Identify which cell holds the provided text, then report its [x, y] central coordinate. 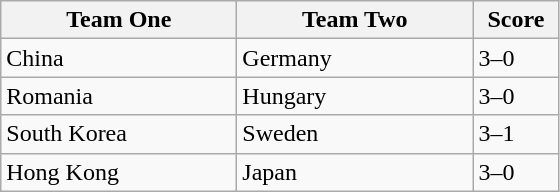
Hong Kong [119, 172]
China [119, 58]
Japan [355, 172]
Team One [119, 20]
Team Two [355, 20]
3–1 [516, 134]
South Korea [119, 134]
Romania [119, 96]
Score [516, 20]
Germany [355, 58]
Sweden [355, 134]
Hungary [355, 96]
